From the cell containing the given text, extract its center point as [X, Y] coordinate. 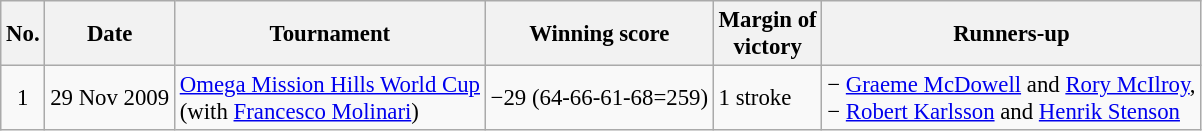
Date [110, 34]
29 Nov 2009 [110, 98]
Margin ofvictory [768, 34]
Tournament [330, 34]
1 stroke [768, 98]
− Graeme McDowell and Rory McIlroy, − Robert Karlsson and Henrik Stenson [1012, 98]
Omega Mission Hills World Cup(with Francesco Molinari) [330, 98]
Winning score [599, 34]
−29 (64-66-61-68=259) [599, 98]
No. [23, 34]
1 [23, 98]
Runners-up [1012, 34]
